For the text-containing cell, return its midpoint in (x, y) coordinate format. 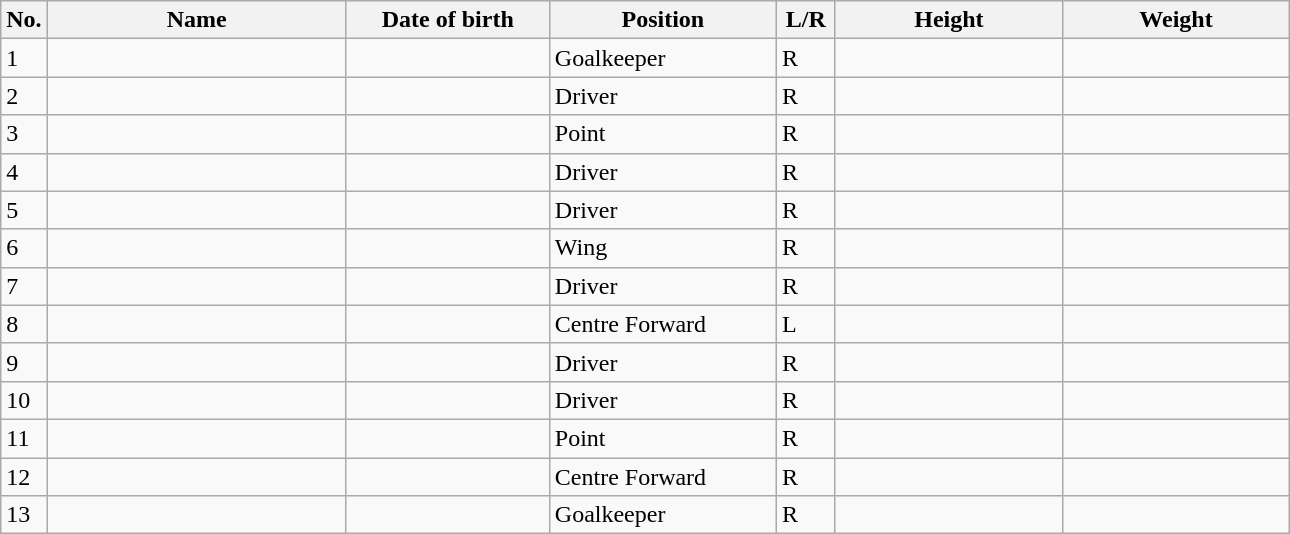
8 (24, 324)
No. (24, 20)
Wing (662, 248)
1 (24, 58)
11 (24, 438)
12 (24, 477)
4 (24, 172)
9 (24, 362)
13 (24, 515)
7 (24, 286)
5 (24, 210)
L/R (806, 20)
6 (24, 248)
Name (196, 20)
10 (24, 400)
2 (24, 96)
Position (662, 20)
L (806, 324)
Height (948, 20)
Date of birth (448, 20)
3 (24, 134)
Weight (1176, 20)
